Determine the [X, Y] coordinate at the center of the cell enclosing the given text.  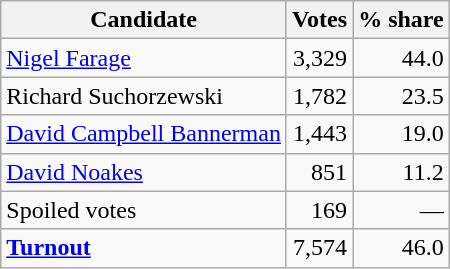
Turnout [144, 248]
44.0 [402, 58]
7,574 [319, 248]
% share [402, 20]
Nigel Farage [144, 58]
David Noakes [144, 172]
11.2 [402, 172]
851 [319, 172]
Spoiled votes [144, 210]
1,443 [319, 134]
Votes [319, 20]
— [402, 210]
David Campbell Bannerman [144, 134]
46.0 [402, 248]
Candidate [144, 20]
169 [319, 210]
23.5 [402, 96]
3,329 [319, 58]
1,782 [319, 96]
Richard Suchorzewski [144, 96]
19.0 [402, 134]
